Pinpoint the cell where the given text exists, returning its (X, Y) midpoint coordinate. 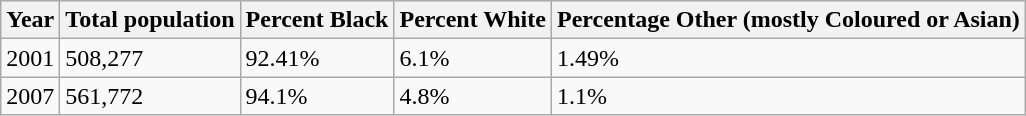
94.1% (317, 96)
2001 (30, 58)
4.8% (472, 96)
Year (30, 20)
Percent White (472, 20)
6.1% (472, 58)
Total population (150, 20)
508,277 (150, 58)
1.1% (788, 96)
Percent Black (317, 20)
1.49% (788, 58)
561,772 (150, 96)
2007 (30, 96)
92.41% (317, 58)
Percentage Other (mostly Coloured or Asian) (788, 20)
